Locate the cell with the specified text and output its (X, Y) center coordinate. 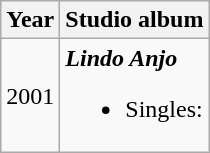
Studio album (134, 20)
Year (30, 20)
2001 (30, 96)
Lindo AnjoSingles: (134, 96)
